Return (X, Y) of the center of cell containing provided text 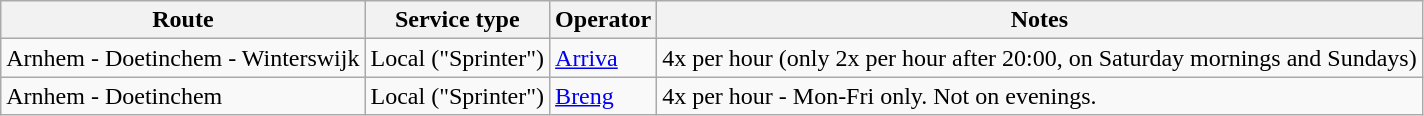
Notes (1040, 20)
Breng (604, 96)
Arnhem - Doetinchem - Winterswijk (183, 58)
Operator (604, 20)
Route (183, 20)
4x per hour - Mon-Fri only. Not on evenings. (1040, 96)
4x per hour (only 2x per hour after 20:00, on Saturday mornings and Sundays) (1040, 58)
Arnhem - Doetinchem (183, 96)
Arriva (604, 58)
Service type (458, 20)
